Pinpoint the cell where the given text exists, returning its [x, y] midpoint coordinate. 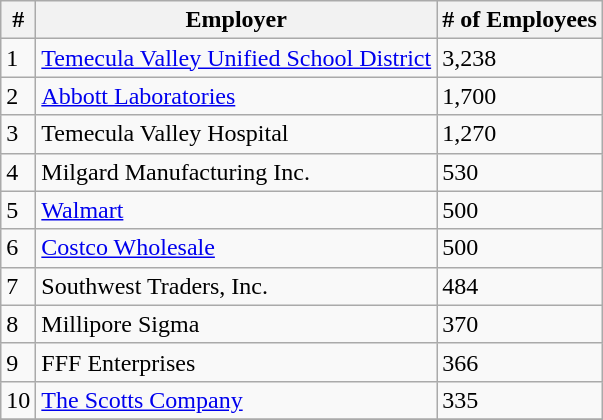
4 [18, 172]
# [18, 20]
Abbott Laboratories [236, 96]
5 [18, 210]
2 [18, 96]
Southwest Traders, Inc. [236, 286]
# of Employees [520, 20]
FFF Enterprises [236, 362]
3 [18, 134]
Walmart [236, 210]
The Scotts Company [236, 400]
7 [18, 286]
1 [18, 58]
Temecula Valley Unified School District [236, 58]
Employer [236, 20]
1,700 [520, 96]
1,270 [520, 134]
Costco Wholesale [236, 248]
366 [520, 362]
10 [18, 400]
335 [520, 400]
Millipore Sigma [236, 324]
8 [18, 324]
484 [520, 286]
370 [520, 324]
Temecula Valley Hospital [236, 134]
Milgard Manufacturing Inc. [236, 172]
530 [520, 172]
3,238 [520, 58]
9 [18, 362]
6 [18, 248]
